Capture the cell that displays the provided text and extract its [X, Y] central coordinate. 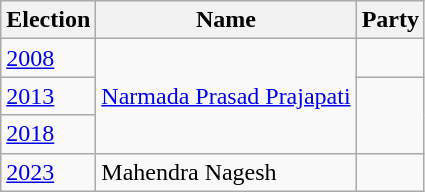
2013 [48, 96]
Mahendra Nagesh [226, 172]
Election [48, 20]
2008 [48, 58]
2018 [48, 134]
2023 [48, 172]
Narmada Prasad Prajapati [226, 96]
Name [226, 20]
Party [390, 20]
